Detect which cell encompasses the target text, then output its [X, Y] center coordinate. 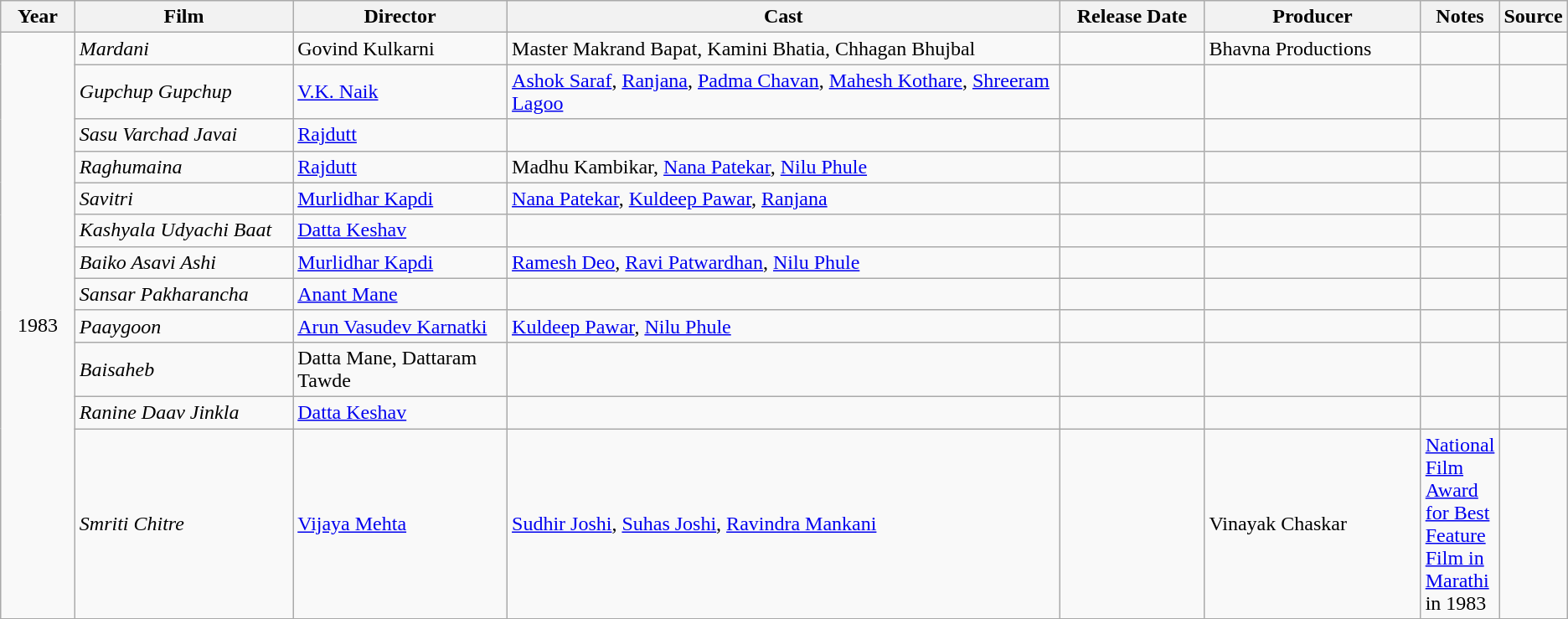
Cast [784, 17]
Master Makrand Bapat, Kamini Bhatia, Chhagan Bhujbal [784, 49]
Release Date [1132, 17]
Vijaya Mehta [400, 524]
Kashyala Udyachi Baat [183, 230]
Kuldeep Pawar, Nilu Phule [784, 326]
Sudhir Joshi, Suhas Joshi, Ravindra Mankani [784, 524]
Paaygoon [183, 326]
Source [1533, 17]
Baisaheb [183, 369]
Govind Kulkarni [400, 49]
Mardani [183, 49]
Vinayak Chaskar [1313, 524]
Anant Mane [400, 294]
Raghumaina [183, 167]
Savitri [183, 199]
Ranine Daav Jinkla [183, 412]
Film [183, 17]
Producer [1313, 17]
Baiko Asavi Ashi [183, 262]
Bhavna Productions [1313, 49]
Gupchup Gupchup [183, 92]
Year [39, 17]
National Film Award for Best Feature Film in Marathi in 1983 [1460, 524]
Arun Vasudev Karnatki [400, 326]
Madhu Kambikar, Nana Patekar, Nilu Phule [784, 167]
Notes [1460, 17]
Nana Patekar, Kuldeep Pawar, Ranjana [784, 199]
V.K. Naik [400, 92]
Sasu Varchad Javai [183, 135]
Ashok Saraf, Ranjana, Padma Chavan, Mahesh Kothare, Shreeram Lagoo [784, 92]
Ramesh Deo, Ravi Patwardhan, Nilu Phule [784, 262]
Sansar Pakharancha [183, 294]
Datta Mane, Dattaram Tawde [400, 369]
Director [400, 17]
Smriti Chitre [183, 524]
1983 [39, 326]
